Identify which cell holds the provided text, then report its [x, y] central coordinate. 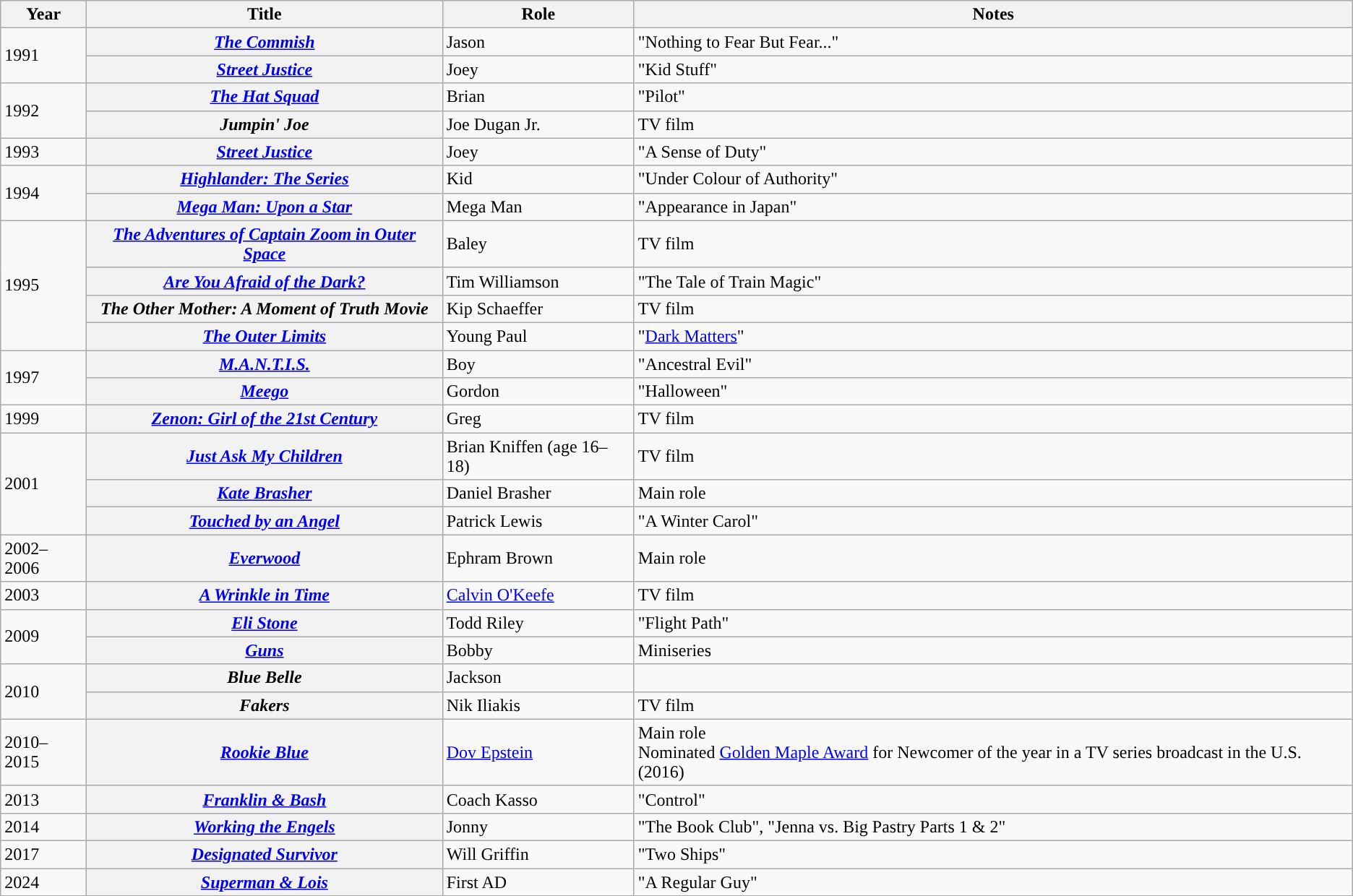
"Halloween" [993, 392]
Are You Afraid of the Dark? [265, 281]
2024 [43, 882]
"Dark Matters" [993, 336]
Jackson [538, 678]
Highlander: The Series [265, 179]
Role [538, 14]
1992 [43, 111]
Tim Williamson [538, 281]
Designated Survivor [265, 854]
Title [265, 14]
Kip Schaeffer [538, 309]
Year [43, 14]
1991 [43, 56]
2003 [43, 595]
"The Tale of Train Magic" [993, 281]
Gordon [538, 392]
Everwood [265, 558]
"Control" [993, 799]
Baley [538, 244]
Will Griffin [538, 854]
Daniel Brasher [538, 494]
Zenon: Girl of the 21st Century [265, 419]
"Appearance in Japan" [993, 207]
1995 [43, 285]
Brian Kniffen (age 16–18) [538, 457]
"Two Ships" [993, 854]
A Wrinkle in Time [265, 595]
1994 [43, 193]
Main roleNominated Golden Maple Award for Newcomer of the year in a TV series broadcast in the U.S. (2016) [993, 752]
Blue Belle [265, 678]
Coach Kasso [538, 799]
"Kid Stuff" [993, 69]
2002–2006 [43, 558]
Patrick Lewis [538, 521]
1993 [43, 152]
Greg [538, 419]
"Under Colour of Authority" [993, 179]
Calvin O'Keefe [538, 595]
"Ancestral Evil" [993, 363]
"The Book Club", "Jenna vs. Big Pastry Parts 1 & 2" [993, 827]
Just Ask My Children [265, 457]
2010 [43, 692]
"Nothing to Fear But Fear..." [993, 42]
Ephram Brown [538, 558]
Superman & Lois [265, 882]
Working the Engels [265, 827]
Boy [538, 363]
The Commish [265, 42]
2010–2015 [43, 752]
"A Sense of Duty" [993, 152]
Mega Man [538, 207]
Mega Man: Upon a Star [265, 207]
The Adventures of Captain Zoom in Outer Space [265, 244]
Brian [538, 97]
Jonny [538, 827]
1997 [43, 377]
Rookie Blue [265, 752]
Dov Epstein [538, 752]
Eli Stone [265, 623]
Notes [993, 14]
The Outer Limits [265, 336]
2017 [43, 854]
Kate Brasher [265, 494]
"Pilot" [993, 97]
2001 [43, 484]
Miniseries [993, 650]
Joe Dugan Jr. [538, 124]
"Flight Path" [993, 623]
Franklin & Bash [265, 799]
Nik Iliakis [538, 705]
The Other Mother: A Moment of Truth Movie [265, 309]
"A Winter Carol" [993, 521]
1999 [43, 419]
Todd Riley [538, 623]
"A Regular Guy" [993, 882]
First AD [538, 882]
2013 [43, 799]
Guns [265, 650]
Jumpin' Joe [265, 124]
2014 [43, 827]
2009 [43, 637]
Fakers [265, 705]
Meego [265, 392]
Kid [538, 179]
Young Paul [538, 336]
Bobby [538, 650]
M.A.N.T.I.S. [265, 363]
The Hat Squad [265, 97]
Touched by an Angel [265, 521]
Jason [538, 42]
